Provide the [x, y] coordinate of the cell's center where the given text is located.  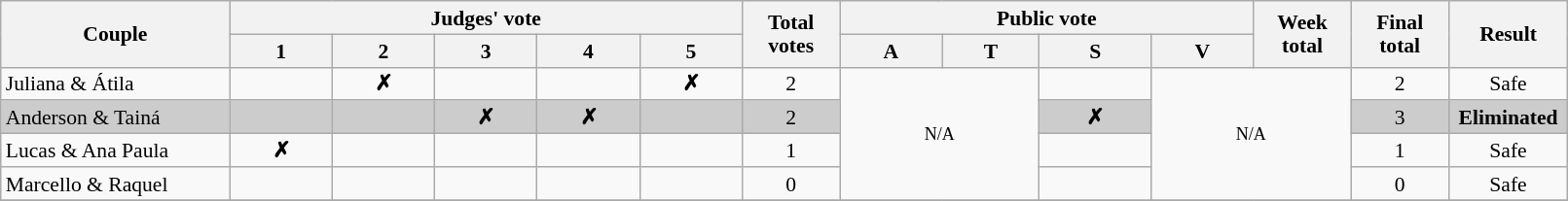
Juliana & Átila [115, 84]
Total votes [791, 34]
Week total [1302, 34]
4 [588, 50]
5 [691, 50]
Anderson & Tainá [115, 117]
Public vote [1047, 17]
V [1203, 50]
Marcello & Raquel [115, 184]
Result [1509, 34]
Couple [115, 34]
Lucas & Ana Paula [115, 151]
Final total [1400, 34]
S [1096, 50]
T [991, 50]
Eliminated [1509, 117]
A [892, 50]
Judges' vote [487, 17]
